From the cell containing the given text, extract its center point as [X, Y] coordinate. 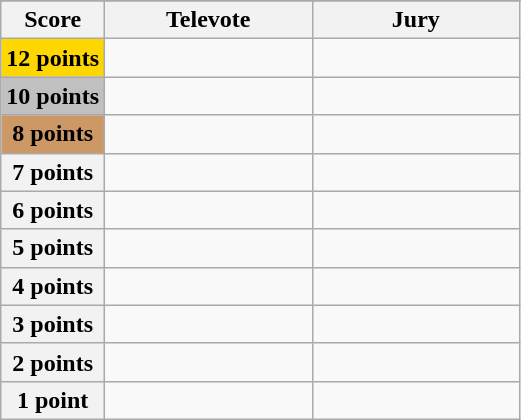
4 points [53, 286]
5 points [53, 248]
12 points [53, 58]
Televote [209, 20]
3 points [53, 324]
8 points [53, 134]
2 points [53, 362]
7 points [53, 172]
Jury [416, 20]
10 points [53, 96]
6 points [53, 210]
Score [53, 20]
1 point [53, 400]
